Pinpoint the cell where the given text exists, returning its (x, y) midpoint coordinate. 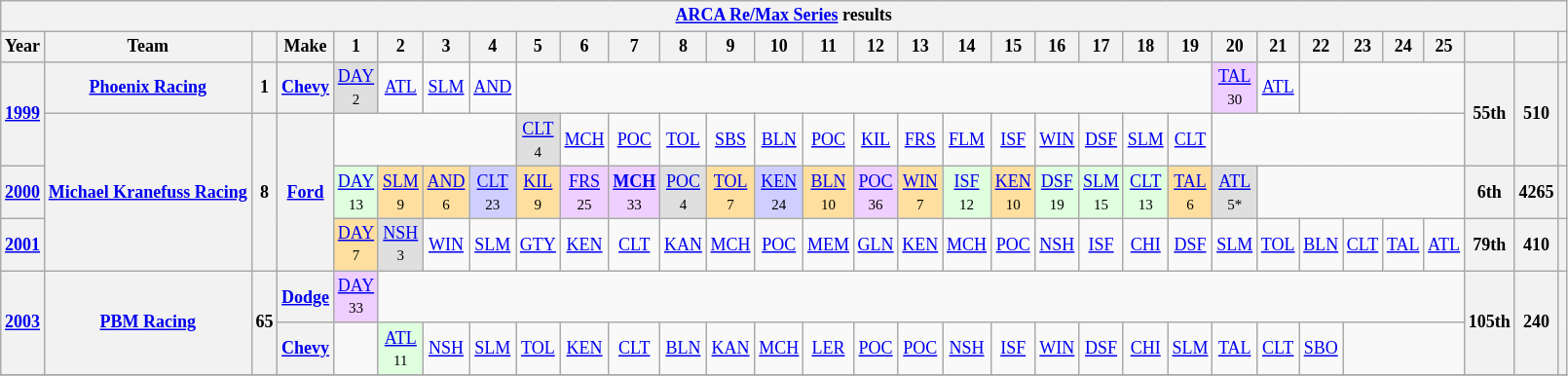
TAL30 (1235, 88)
CLT23 (493, 192)
SLM9 (400, 192)
3 (446, 47)
2003 (23, 323)
DAY7 (355, 244)
6 (584, 47)
23 (1363, 47)
Team (148, 47)
21 (1278, 47)
9 (730, 47)
LER (829, 349)
5 (539, 47)
POC4 (684, 192)
16 (1058, 47)
WIN7 (920, 192)
1999 (23, 113)
ATL5* (1235, 192)
SBS (730, 140)
MCH33 (635, 192)
2 (400, 47)
25 (1444, 47)
105th (1489, 323)
4 (493, 47)
15 (1013, 47)
GTY (539, 244)
Ford (306, 193)
Phoenix Racing (148, 88)
POC36 (876, 192)
AND6 (446, 192)
13 (920, 47)
19 (1190, 47)
DSF19 (1058, 192)
11 (829, 47)
ATL11 (400, 349)
17 (1101, 47)
DAY13 (355, 192)
12 (876, 47)
4265 (1537, 192)
14 (967, 47)
24 (1403, 47)
7 (635, 47)
TOL7 (730, 192)
FLM (967, 140)
NSH3 (400, 244)
SBO (1321, 349)
MEM (829, 244)
Make (306, 47)
10 (779, 47)
SLM15 (1101, 192)
Michael Kranefuss Racing (148, 193)
ARCA Re/Max Series results (784, 16)
18 (1145, 47)
20 (1235, 47)
DAY2 (355, 88)
Year (23, 47)
GLN (876, 244)
CLT13 (1145, 192)
FRS25 (584, 192)
240 (1537, 323)
PBM Racing (148, 323)
510 (1537, 113)
AND (493, 88)
2000 (23, 192)
CLT4 (539, 140)
FRS (920, 140)
KIL9 (539, 192)
79th (1489, 244)
410 (1537, 244)
ISF12 (967, 192)
TAL6 (1190, 192)
2001 (23, 244)
KEN24 (779, 192)
22 (1321, 47)
KEN10 (1013, 192)
Dodge (306, 297)
BLN10 (829, 192)
DAY33 (355, 297)
KIL (876, 140)
6th (1489, 192)
55th (1489, 113)
65 (265, 323)
